Determine the [X, Y] coordinate at the center of the cell enclosing the given text.  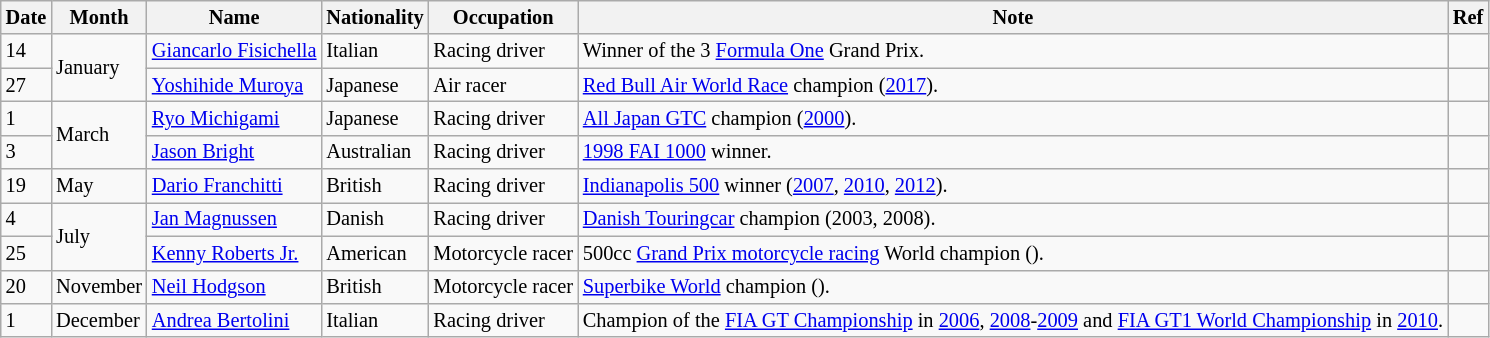
Air racer [502, 85]
500cc Grand Prix motorcycle racing World champion (). [1013, 253]
All Japan GTC champion (2000). [1013, 118]
May [99, 186]
Andrea Bertolini [234, 320]
Giancarlo Fisichella [234, 51]
Dario Franchitti [234, 186]
July [99, 236]
27 [26, 85]
March [99, 134]
Winner of the 3 Formula One Grand Prix. [1013, 51]
4 [26, 219]
Danish [374, 219]
Jan Magnussen [234, 219]
14 [26, 51]
Yoshihide Muroya [234, 85]
20 [26, 287]
December [99, 320]
Jason Bright [234, 152]
Month [99, 17]
Name [234, 17]
Ref [1468, 17]
Ryo Michigami [234, 118]
Superbike World champion (). [1013, 287]
Occupation [502, 17]
1998 FAI 1000 winner. [1013, 152]
3 [26, 152]
Kenny Roberts Jr. [234, 253]
American [374, 253]
19 [26, 186]
Red Bull Air World Race champion (2017). [1013, 85]
Neil Hodgson [234, 287]
Indianapolis 500 winner (2007, 2010, 2012). [1013, 186]
Note [1013, 17]
Australian [374, 152]
Date [26, 17]
25 [26, 253]
Champion of the FIA GT Championship in 2006, 2008-2009 and FIA GT1 World Championship in 2010. [1013, 320]
November [99, 287]
Nationality [374, 17]
Danish Touringcar champion (2003, 2008). [1013, 219]
January [99, 68]
